Find where the given text appears and provide that cell's center as (x, y) coordinate. 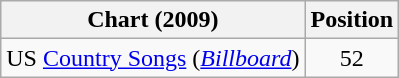
Position (352, 20)
US Country Songs (Billboard) (153, 58)
Chart (2009) (153, 20)
52 (352, 58)
